Identify which cell holds the provided text, then report its [X, Y] central coordinate. 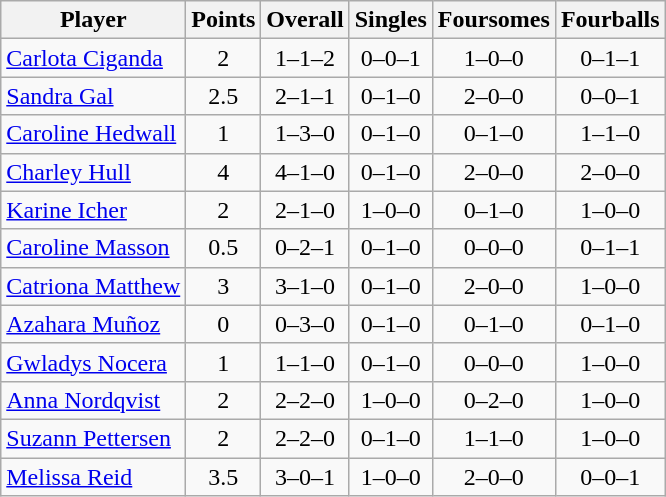
Catriona Matthew [94, 286]
Suzann Pettersen [94, 438]
3.5 [224, 477]
Melissa Reid [94, 477]
Sandra Gal [94, 96]
1–1–2 [305, 58]
0–3–0 [305, 324]
Points [224, 20]
0–2–0 [494, 400]
0.5 [224, 248]
2.5 [224, 96]
Gwladys Nocera [94, 362]
0 [224, 324]
3 [224, 286]
Karine Icher [94, 210]
Azahara Muñoz [94, 324]
3–0–1 [305, 477]
Foursomes [494, 20]
3–1–0 [305, 286]
Charley Hull [94, 172]
Caroline Masson [94, 248]
Singles [390, 20]
1–3–0 [305, 134]
2–1–0 [305, 210]
4 [224, 172]
Player [94, 20]
Fourballs [610, 20]
Caroline Hedwall [94, 134]
Anna Nordqvist [94, 400]
4–1–0 [305, 172]
Overall [305, 20]
2–1–1 [305, 96]
0–2–1 [305, 248]
Carlota Ciganda [94, 58]
